Output the [x, y] coordinate of the center of the cell containing the given text.  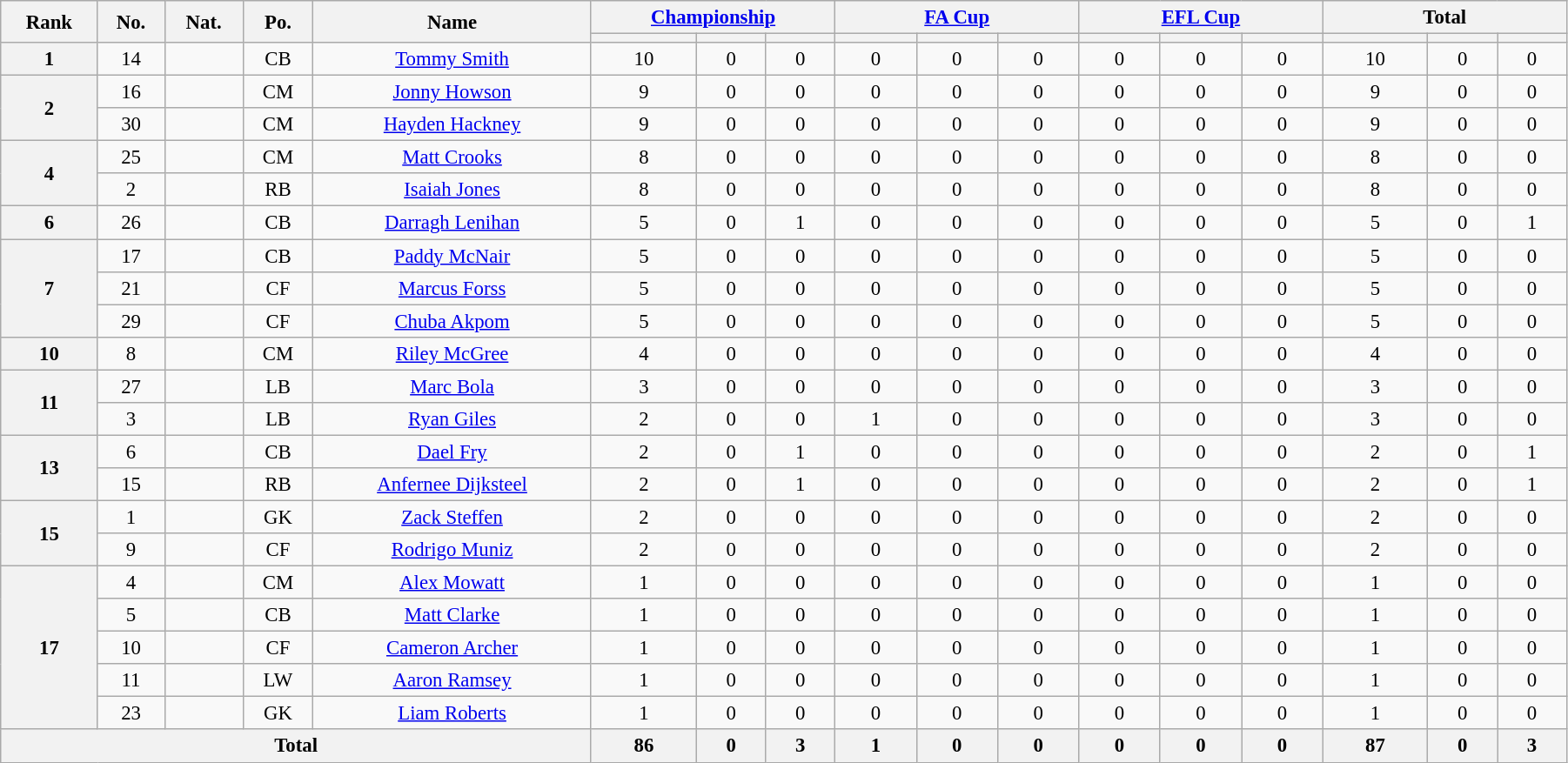
Championship [713, 17]
30 [131, 124]
Liam Roberts [452, 713]
Rank [49, 22]
Marc Bola [452, 386]
Rodrigo Muniz [452, 550]
Hayden Hackney [452, 124]
25 [131, 157]
LW [278, 680]
Matt Clarke [452, 615]
23 [131, 713]
FA Cup [957, 17]
Cameron Archer [452, 648]
Ryan Giles [452, 419]
Isaiah Jones [452, 191]
Riley McGree [452, 353]
7 [49, 289]
Matt Crooks [452, 157]
86 [644, 746]
EFL Cup [1201, 17]
Nat. [204, 22]
Marcus Forss [452, 288]
16 [131, 92]
Po. [278, 22]
Dael Fry [452, 452]
No. [131, 22]
Aaron Ramsey [452, 680]
Name [452, 22]
Paddy McNair [452, 256]
26 [131, 223]
Zack Steffen [452, 517]
Anfernee Dijksteel [452, 485]
Chuba Akpom [452, 321]
21 [131, 288]
Tommy Smith [452, 59]
27 [131, 386]
Darragh Lenihan [452, 223]
Jonny Howson [452, 92]
Alex Mowatt [452, 583]
29 [131, 321]
87 [1375, 746]
14 [131, 59]
13 [49, 468]
